Extract the (x, y) coordinate from the center of the cell holding the provided text.  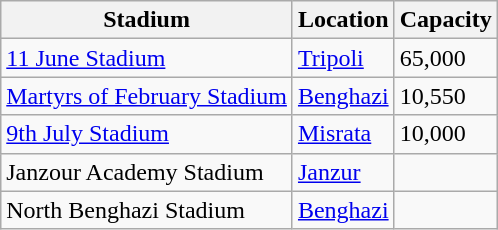
9th July Stadium (147, 134)
Tripoli (343, 58)
Misrata (343, 134)
10,550 (446, 96)
Stadium (147, 20)
North Benghazi Stadium (147, 210)
65,000 (446, 58)
11 June Stadium (147, 58)
Martyrs of February Stadium (147, 96)
10,000 (446, 134)
Capacity (446, 20)
Janzur (343, 172)
Location (343, 20)
Janzour Academy Stadium (147, 172)
